Search for the cell housing the specified text and yield its (x, y) center coordinate. 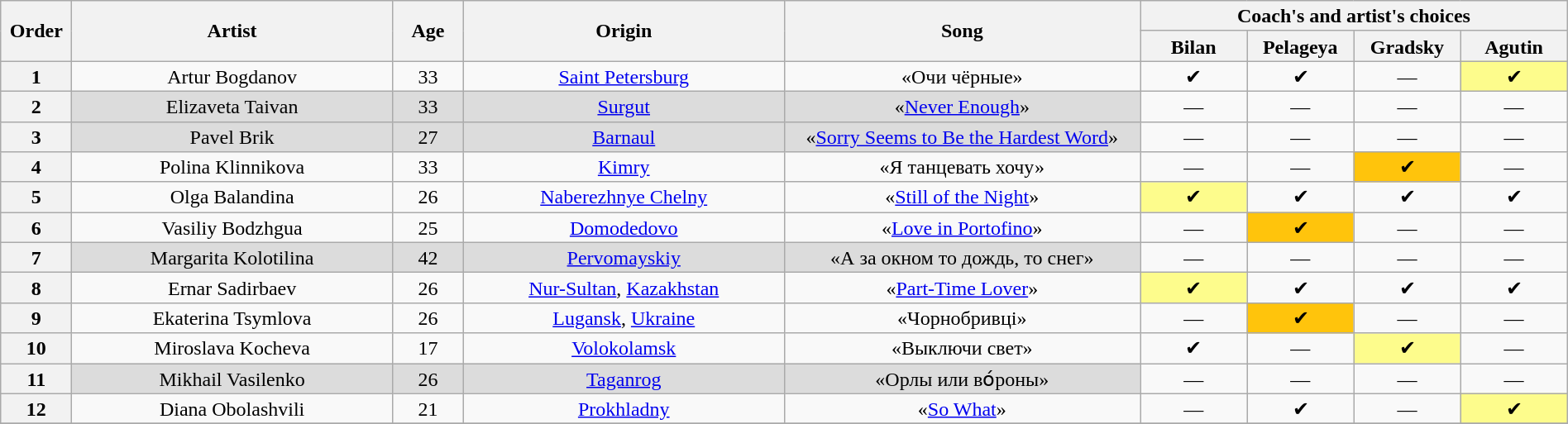
Surgut (624, 106)
25 (428, 228)
«А за окном то дождь, то снег» (963, 258)
Vasiliy Bodzhgua (232, 228)
Elizaveta Taivan (232, 106)
«Never Enough» (963, 106)
3 (36, 137)
«Love in Portofino» (963, 228)
«Выключи свет» (963, 349)
Domodedovo (624, 228)
Song (963, 31)
9 (36, 317)
Prokhladny (624, 408)
2 (36, 106)
Pervomayskiy (624, 258)
7 (36, 258)
27 (428, 137)
Taganrog (624, 379)
5 (36, 197)
Margarita Kolotilina (232, 258)
6 (36, 228)
Naberezhnye Chelny (624, 197)
Artist (232, 31)
21 (428, 408)
17 (428, 349)
Nur-Sultan, Kazakhstan (624, 288)
Saint Petersburg (624, 76)
«Чорнобривці» (963, 317)
Pelageya (1300, 46)
Coach's and artist's choices (1355, 17)
«Part-Time Lover» (963, 288)
«Очи чёрные» (963, 76)
Origin (624, 31)
Gradsky (1408, 46)
42 (428, 258)
4 (36, 167)
Ernar Sadirbaev (232, 288)
Bilan (1194, 46)
Kimry (624, 167)
«Я танцевать хочу» (963, 167)
«So What» (963, 408)
Mikhail Vasilenko (232, 379)
Artur Bogdanov (232, 76)
11 (36, 379)
Volokolamsk (624, 349)
«Орлы или во́роны» (963, 379)
Pavel Brik (232, 137)
10 (36, 349)
12 (36, 408)
1 (36, 76)
Age (428, 31)
«Sorry Seems to Be the Hardest Word» (963, 137)
«Still of the Night» (963, 197)
8 (36, 288)
Olga Balandina (232, 197)
Order (36, 31)
Agutin (1513, 46)
Diana Obolashvili (232, 408)
Miroslava Kocheva (232, 349)
Polina Klinnikova (232, 167)
Ekaterina Tsymlova (232, 317)
Lugansk, Ukraine (624, 317)
Barnaul (624, 137)
